Extract the (X, Y) coordinate from the center of the cell holding the provided text.  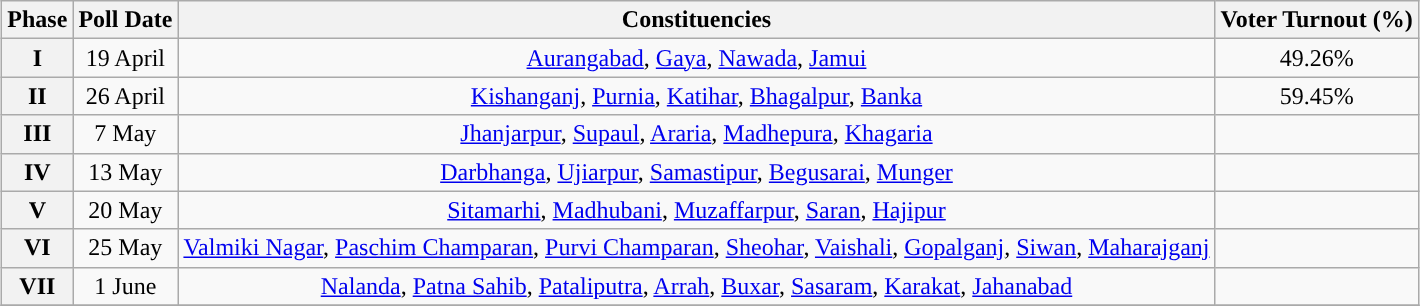
59.45% (1316, 96)
1 June (126, 286)
I (38, 58)
Voter Turnout (%) (1316, 20)
Constituencies (696, 20)
Valmiki Nagar, Paschim Champaran, Purvi Champaran, Sheohar, Vaishali, Gopalganj, Siwan, Maharajganj (696, 248)
Phase (38, 20)
VI (38, 248)
20 May (126, 210)
Nalanda, Patna Sahib, Pataliputra, Arrah, Buxar, Sasaram, Karakat, Jahanabad (696, 286)
Jhanjarpur, Supaul, Araria, Madhepura, Khagaria (696, 134)
Darbhanga, Ujiarpur, Samastipur, Begusarai, Munger (696, 172)
IV (38, 172)
V (38, 210)
VII (38, 286)
25 May (126, 248)
13 May (126, 172)
49.26% (1316, 58)
Sitamarhi, Madhubani, Muzaffarpur, Saran, Hajipur (696, 210)
7 May (126, 134)
Aurangabad, Gaya, Nawada, Jamui (696, 58)
Kishanganj, Purnia, Katihar, Bhagalpur, Banka (696, 96)
Poll Date (126, 20)
19 April (126, 58)
III (38, 134)
II (38, 96)
26 April (126, 96)
